For the text-containing cell, return its midpoint in [x, y] coordinate format. 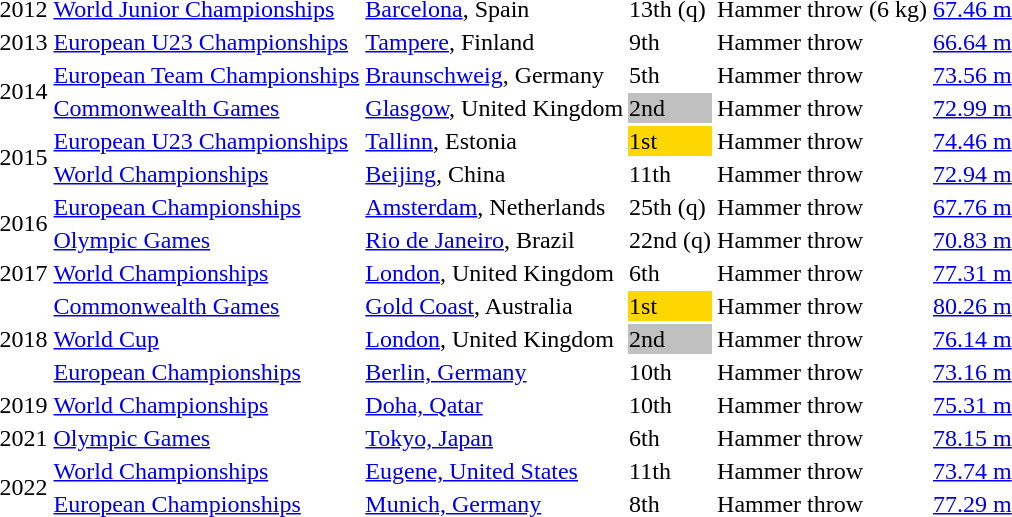
Glasgow, United Kingdom [494, 108]
Rio de Janeiro, Brazil [494, 240]
9th [670, 42]
Tampere, Finland [494, 42]
Beijing, China [494, 174]
Braunschweig, Germany [494, 75]
25th (q) [670, 207]
Tallinn, Estonia [494, 141]
Berlin, Germany [494, 372]
European Team Championships [206, 75]
5th [670, 75]
22nd (q) [670, 240]
Gold Coast, Australia [494, 306]
Amsterdam, Netherlands [494, 207]
Doha, Qatar [494, 405]
World Cup [206, 339]
Tokyo, Japan [494, 438]
Eugene, United States [494, 471]
